Determine the (X, Y) coordinate at the center of the cell enclosing the given text.  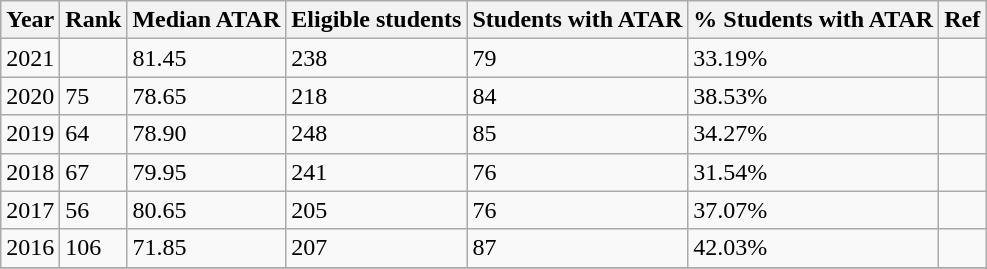
33.19% (814, 58)
% Students with ATAR (814, 20)
78.90 (206, 134)
38.53% (814, 96)
218 (376, 96)
205 (376, 210)
79.95 (206, 172)
207 (376, 248)
71.85 (206, 248)
241 (376, 172)
31.54% (814, 172)
Year (30, 20)
2018 (30, 172)
34.27% (814, 134)
238 (376, 58)
79 (578, 58)
Ref (962, 20)
67 (94, 172)
106 (94, 248)
75 (94, 96)
80.65 (206, 210)
Rank (94, 20)
2019 (30, 134)
64 (94, 134)
Students with ATAR (578, 20)
2017 (30, 210)
87 (578, 248)
Eligible students (376, 20)
56 (94, 210)
84 (578, 96)
85 (578, 134)
37.07% (814, 210)
42.03% (814, 248)
Median ATAR (206, 20)
248 (376, 134)
81.45 (206, 58)
2020 (30, 96)
2016 (30, 248)
2021 (30, 58)
78.65 (206, 96)
